Provide the (X, Y) coordinate of the cell's center where the given text is located.  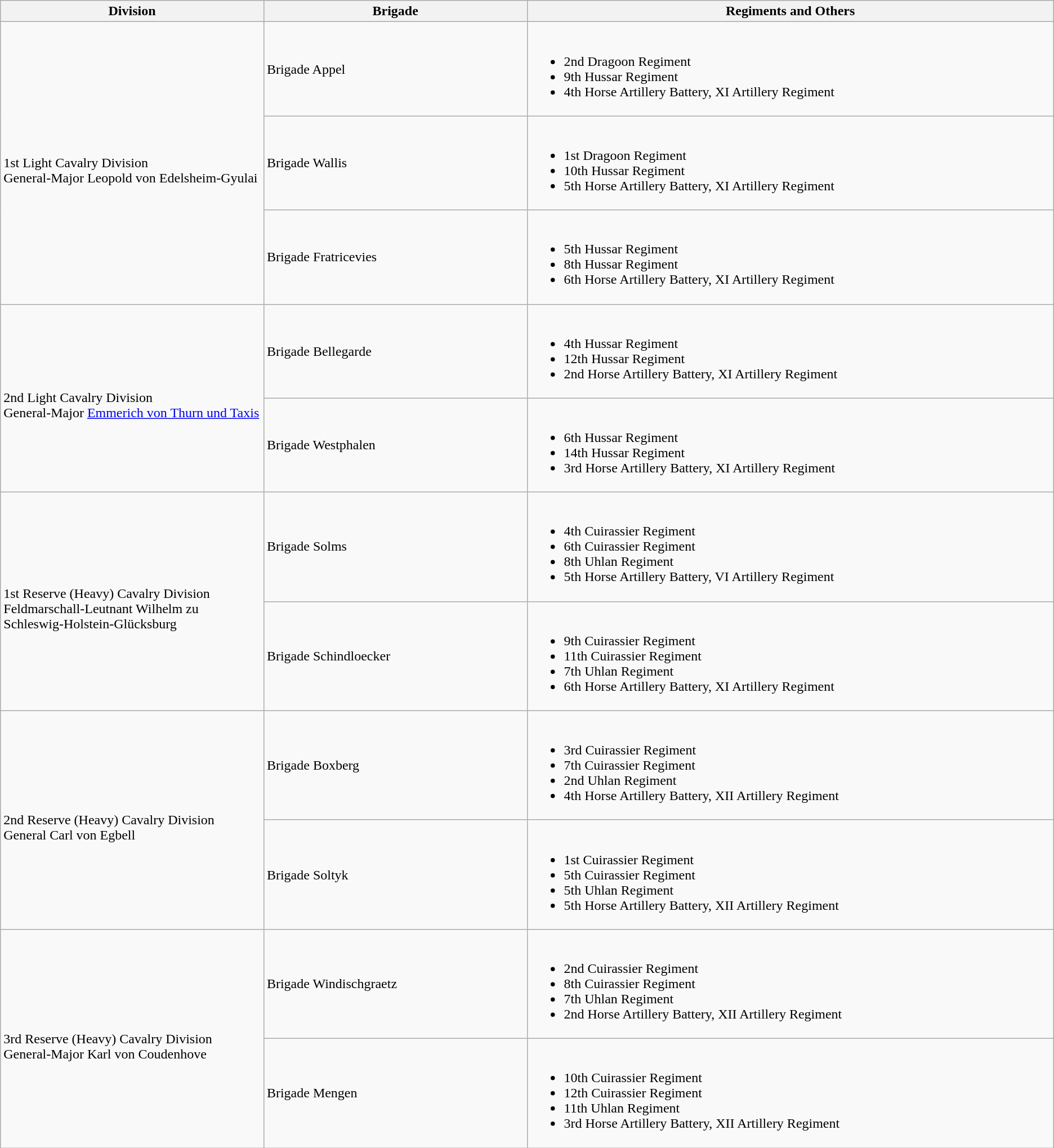
Brigade Windischgraetz (395, 984)
1st Light Cavalry Division General-Major Leopold von Edelsheim-Gyulai (132, 163)
Brigade Westphalen (395, 445)
1st Reserve (Heavy) Cavalry Division Feldmarschall-Leutnant Wilhelm zu Schleswig-Holstein-Glücksburg (132, 601)
3rd Reserve (Heavy) Cavalry Division General-Major Karl von Coudenhove (132, 1038)
6th Hussar Regiment14th Hussar Regiment3rd Horse Artillery Battery, XI Artillery Regiment (790, 445)
Division (132, 11)
4th Cuirassier Regiment6th Cuirassier Regiment8th Uhlan Regiment5th Horse Artillery Battery, VI Artillery Regiment (790, 547)
Regiments and Others (790, 11)
Brigade Wallis (395, 163)
3rd Cuirassier Regiment7th Cuirassier Regiment2nd Uhlan Regiment4th Horse Artillery Battery, XII Artillery Regiment (790, 765)
1st Cuirassier Regiment5th Cuirassier Regiment5th Uhlan Regiment5th Horse Artillery Battery, XII Artillery Regiment (790, 874)
Brigade Schindloecker (395, 656)
Brigade Soltyk (395, 874)
Brigade Appel (395, 69)
1st Dragoon Regiment10th Hussar Regiment5th Horse Artillery Battery, XI Artillery Regiment (790, 163)
9th Cuirassier Regiment11th Cuirassier Regiment7th Uhlan Regiment6th Horse Artillery Battery, XI Artillery Regiment (790, 656)
2nd Light Cavalry Division General-Major Emmerich von Thurn und Taxis (132, 398)
Brigade Boxberg (395, 765)
Brigade Solms (395, 547)
Brigade Bellegarde (395, 351)
Brigade Fratricevies (395, 257)
2nd Cuirassier Regiment8th Cuirassier Regiment7th Uhlan Regiment2nd Horse Artillery Battery, XII Artillery Regiment (790, 984)
2nd Dragoon Regiment9th Hussar Regiment4th Horse Artillery Battery, XI Artillery Regiment (790, 69)
5th Hussar Regiment8th Hussar Regiment6th Horse Artillery Battery, XI Artillery Regiment (790, 257)
4th Hussar Regiment12th Hussar Regiment2nd Horse Artillery Battery, XI Artillery Regiment (790, 351)
Brigade (395, 11)
10th Cuirassier Regiment12th Cuirassier Regiment11th Uhlan Regiment3rd Horse Artillery Battery, XII Artillery Regiment (790, 1093)
2nd Reserve (Heavy) Cavalry Division General Carl von Egbell (132, 820)
Brigade Mengen (395, 1093)
